Provide the [x, y] coordinate of the cell's center where the given text is located.  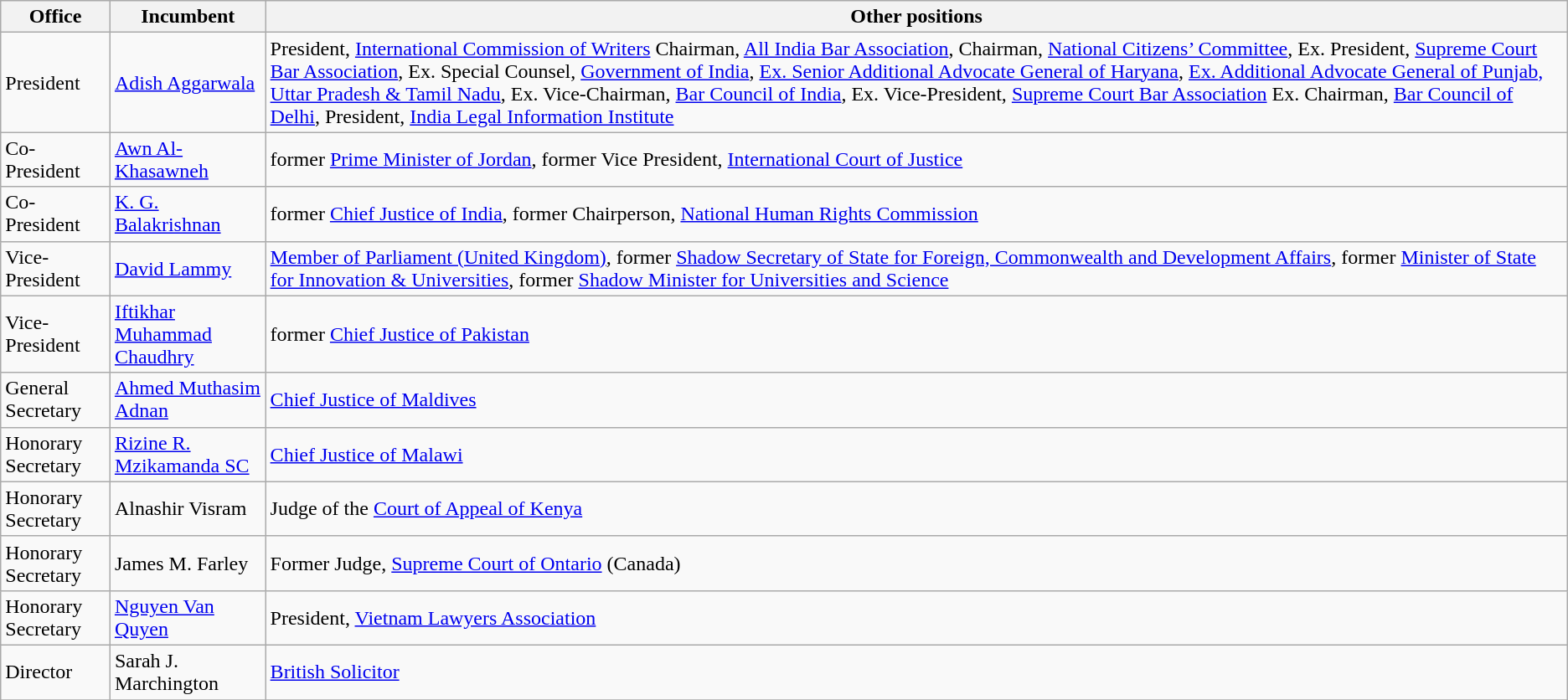
Chief Justice of Maldives [916, 400]
Alnashir Visram [188, 509]
Adish Aggarwala [188, 82]
British Solicitor [916, 672]
Judge of the Court of Appeal of Kenya [916, 509]
David Lammy [188, 268]
former Prime Minister of Jordan, former Vice President, International Court of Justice [916, 159]
Sarah J. Marchington [188, 672]
former Chief Justice of India, former Chairperson, National Human Rights Commission [916, 214]
Awn Al-Khasawneh [188, 159]
Ahmed Muthasim Adnan [188, 400]
President, Vietnam Lawyers Association [916, 618]
Iftikhar Muhammad Chaudhry [188, 334]
Other positions [916, 17]
Office [55, 17]
Rizine R. Mzikamanda SC [188, 454]
Director [55, 672]
General Secretary [55, 400]
K. G. Balakrishnan [188, 214]
Nguyen Van Quyen [188, 618]
Incumbent [188, 17]
James M. Farley [188, 563]
President [55, 82]
Former Judge, Supreme Court of Ontario (Canada) [916, 563]
former Chief Justice of Pakistan [916, 334]
Chief Justice of Malawi [916, 454]
